Extract the [x, y] coordinate from the center of the cell holding the provided text.  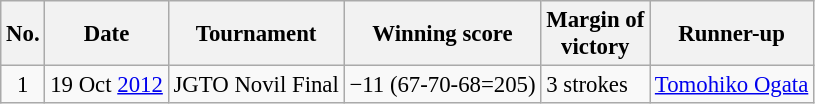
Date [106, 34]
1 [23, 85]
3 strokes [596, 85]
JGTO Novil Final [256, 85]
Winning score [442, 34]
19 Oct 2012 [106, 85]
Tournament [256, 34]
Margin ofvictory [596, 34]
Runner-up [732, 34]
−11 (67-70-68=205) [442, 85]
Tomohiko Ogata [732, 85]
No. [23, 34]
